Return (x, y) of the center of cell containing provided text 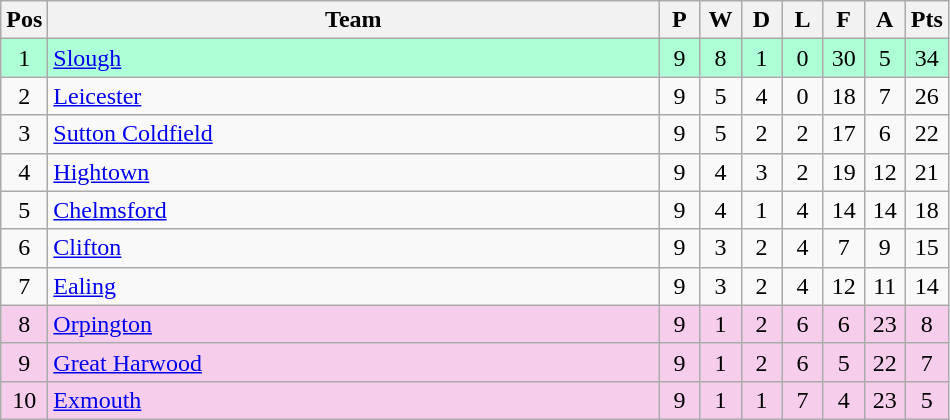
Orpington (354, 324)
A (884, 20)
11 (884, 286)
D (762, 20)
17 (844, 134)
Pos (24, 20)
W (720, 20)
Team (354, 20)
15 (926, 248)
Slough (354, 58)
Ealing (354, 286)
30 (844, 58)
Exmouth (354, 400)
26 (926, 96)
Great Harwood (354, 362)
Clifton (354, 248)
Sutton Coldfield (354, 134)
Chelmsford (354, 210)
21 (926, 172)
Leicester (354, 96)
Hightown (354, 172)
P (680, 20)
19 (844, 172)
10 (24, 400)
34 (926, 58)
Pts (926, 20)
F (844, 20)
L (802, 20)
